Locate the cell with the specified text and output its (X, Y) center coordinate. 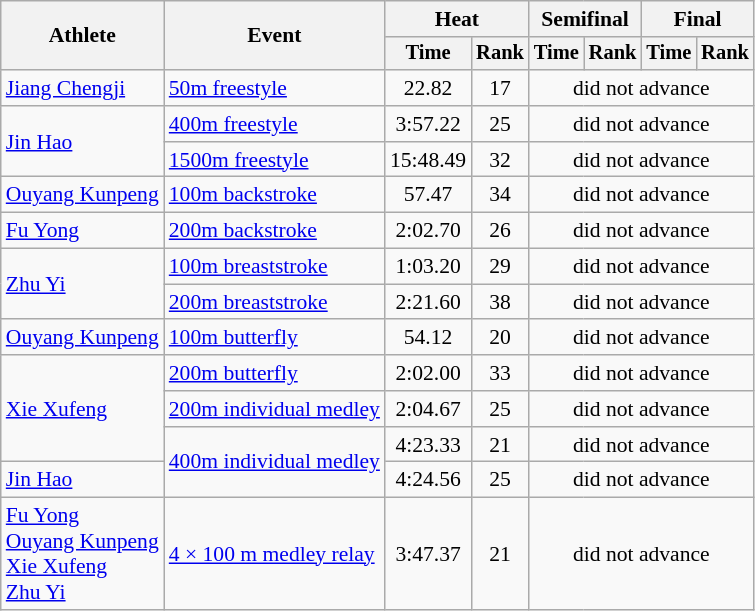
Fu Yong (82, 231)
3:47.37 (428, 554)
33 (500, 373)
17 (500, 88)
Event (274, 36)
54.12 (428, 338)
Xie Xufeng (82, 408)
Final (697, 19)
Fu Yong Ouyang Kunpeng Xie Xufeng Zhu Yi (82, 554)
26 (500, 231)
Jiang Chengji (82, 88)
200m individual medley (274, 409)
200m breaststroke (274, 302)
Zhu Yi (82, 284)
2:02.70 (428, 231)
2:04.67 (428, 409)
22.82 (428, 88)
50m freestyle (274, 88)
34 (500, 195)
1:03.20 (428, 267)
100m breaststroke (274, 267)
1500m freestyle (274, 160)
400m freestyle (274, 124)
2:21.60 (428, 302)
3:57.22 (428, 124)
2:02.00 (428, 373)
100m backstroke (274, 195)
15:48.49 (428, 160)
57.47 (428, 195)
400m individual medley (274, 462)
4:24.56 (428, 480)
38 (500, 302)
Heat (457, 19)
20 (500, 338)
100m butterfly (274, 338)
Athlete (82, 36)
200m backstroke (274, 231)
32 (500, 160)
4:23.33 (428, 445)
200m butterfly (274, 373)
Semifinal (585, 19)
29 (500, 267)
4 × 100 m medley relay (274, 554)
